Locate the cell with the specified text and output its (X, Y) center coordinate. 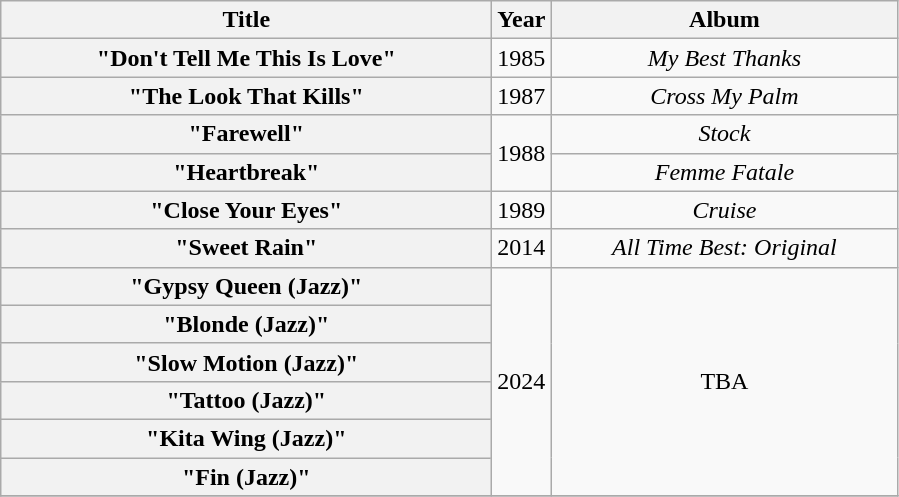
Year (522, 20)
"Sweet Rain" (246, 248)
Title (246, 20)
Femme Fatale (724, 172)
TBA (724, 381)
"Slow Motion (Jazz)" (246, 362)
"Fin (Jazz)" (246, 477)
Album (724, 20)
"Don't Tell Me This Is Love" (246, 58)
"The Look That Kills" (246, 96)
Stock (724, 134)
1988 (522, 153)
Cross My Palm (724, 96)
"Kita Wing (Jazz)" (246, 438)
"Heartbreak" (246, 172)
"Blonde (Jazz)" (246, 324)
2024 (522, 381)
1987 (522, 96)
"Tattoo (Jazz)" (246, 400)
All Time Best: Original (724, 248)
Cruise (724, 210)
"Gypsy Queen (Jazz)" (246, 286)
1989 (522, 210)
1985 (522, 58)
"Farewell" (246, 134)
2014 (522, 248)
"Close Your Eyes" (246, 210)
My Best Thanks (724, 58)
